Detect which cell encompasses the target text, then output its [x, y] center coordinate. 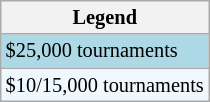
$25,000 tournaments [105, 51]
Legend [105, 17]
$10/15,000 tournaments [105, 85]
